Search for the cell housing the specified text and yield its (x, y) center coordinate. 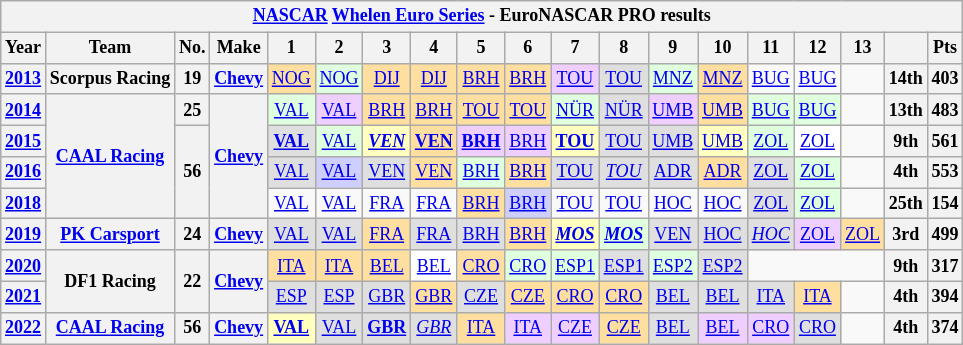
9 (673, 48)
403 (945, 78)
NASCAR Whelen Euro Series - EuroNASCAR PRO results (482, 16)
DF1 Racing (110, 281)
25th (906, 204)
Pts (945, 48)
2 (339, 48)
2019 (24, 234)
5 (481, 48)
14th (906, 78)
2013 (24, 78)
2020 (24, 266)
483 (945, 110)
Year (24, 48)
13 (863, 48)
No. (192, 48)
2016 (24, 172)
8 (624, 48)
2018 (24, 204)
2022 (24, 328)
Make (239, 48)
11 (770, 48)
10 (723, 48)
6 (528, 48)
553 (945, 172)
2015 (24, 140)
Scorpus Racing (110, 78)
561 (945, 140)
7 (576, 48)
25 (192, 110)
374 (945, 328)
22 (192, 281)
PK Carsport (110, 234)
4 (434, 48)
499 (945, 234)
Team (110, 48)
3rd (906, 234)
24 (192, 234)
2021 (24, 296)
394 (945, 296)
13th (906, 110)
1 (291, 48)
19 (192, 78)
3 (387, 48)
154 (945, 204)
317 (945, 266)
2014 (24, 110)
12 (818, 48)
